Search for the cell housing the specified text and yield its [x, y] center coordinate. 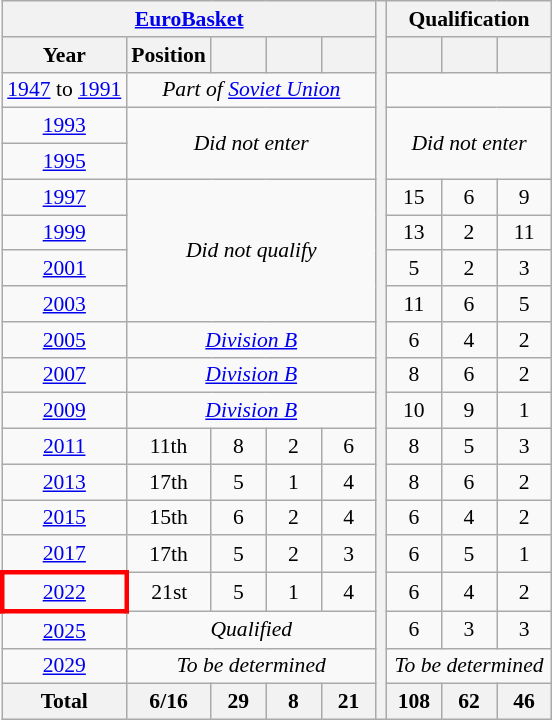
2003 [64, 304]
15 [414, 197]
29 [238, 702]
Did not qualify [251, 250]
6/16 [168, 702]
2013 [64, 482]
Year [64, 55]
108 [414, 702]
Qualified [251, 630]
10 [414, 411]
2022 [64, 592]
1995 [64, 162]
Total [64, 702]
2017 [64, 554]
Part of Soviet Union [251, 90]
2025 [64, 630]
1999 [64, 233]
1997 [64, 197]
62 [468, 702]
2009 [64, 411]
1993 [64, 126]
2015 [64, 518]
2029 [64, 666]
2005 [64, 340]
21 [348, 702]
2001 [64, 269]
13 [414, 233]
1947 to 1991 [64, 90]
46 [524, 702]
EuroBasket [189, 19]
2011 [64, 447]
2007 [64, 375]
Position [168, 55]
Qualification [468, 19]
21st [168, 592]
15th [168, 518]
11th [168, 447]
